For the text-containing cell, return its midpoint in (X, Y) coordinate format. 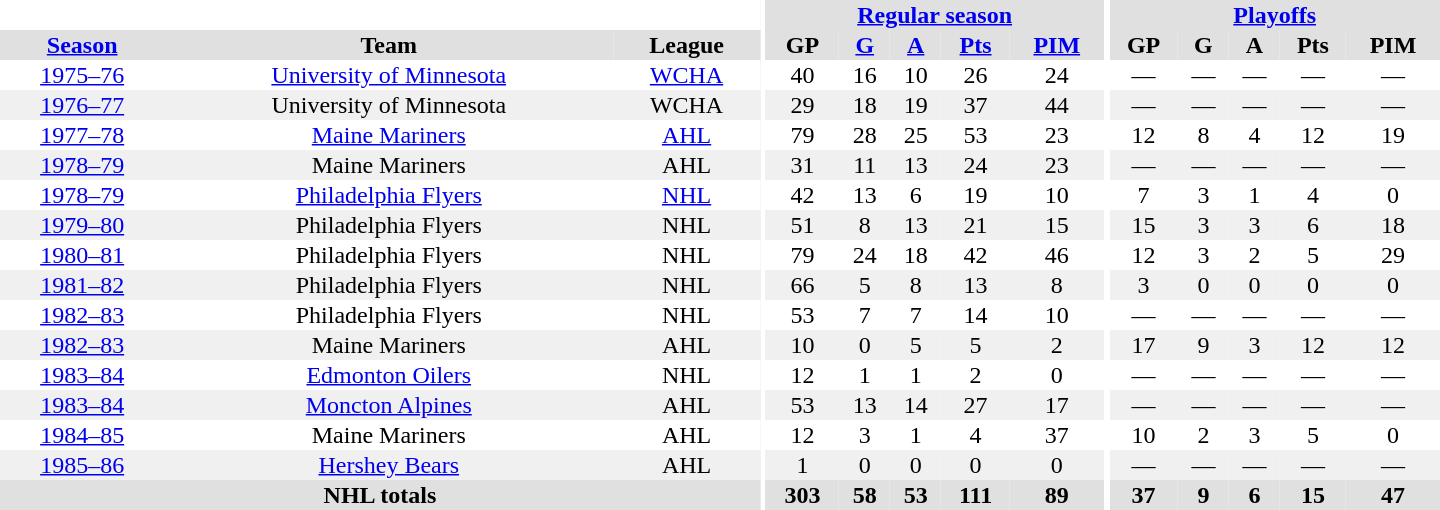
League (686, 45)
Team (388, 45)
26 (976, 75)
Regular season (935, 15)
1981–82 (82, 285)
46 (1057, 255)
1977–78 (82, 135)
Playoffs (1274, 15)
1979–80 (82, 225)
Edmonton Oilers (388, 375)
Season (82, 45)
16 (864, 75)
111 (976, 495)
58 (864, 495)
89 (1057, 495)
40 (803, 75)
11 (864, 165)
Moncton Alpines (388, 405)
28 (864, 135)
51 (803, 225)
Hershey Bears (388, 465)
1980–81 (82, 255)
31 (803, 165)
21 (976, 225)
47 (1393, 495)
1975–76 (82, 75)
303 (803, 495)
44 (1057, 105)
66 (803, 285)
27 (976, 405)
1984–85 (82, 435)
1976–77 (82, 105)
NHL totals (380, 495)
1985–86 (82, 465)
25 (916, 135)
